Search for the cell housing the specified text and yield its [x, y] center coordinate. 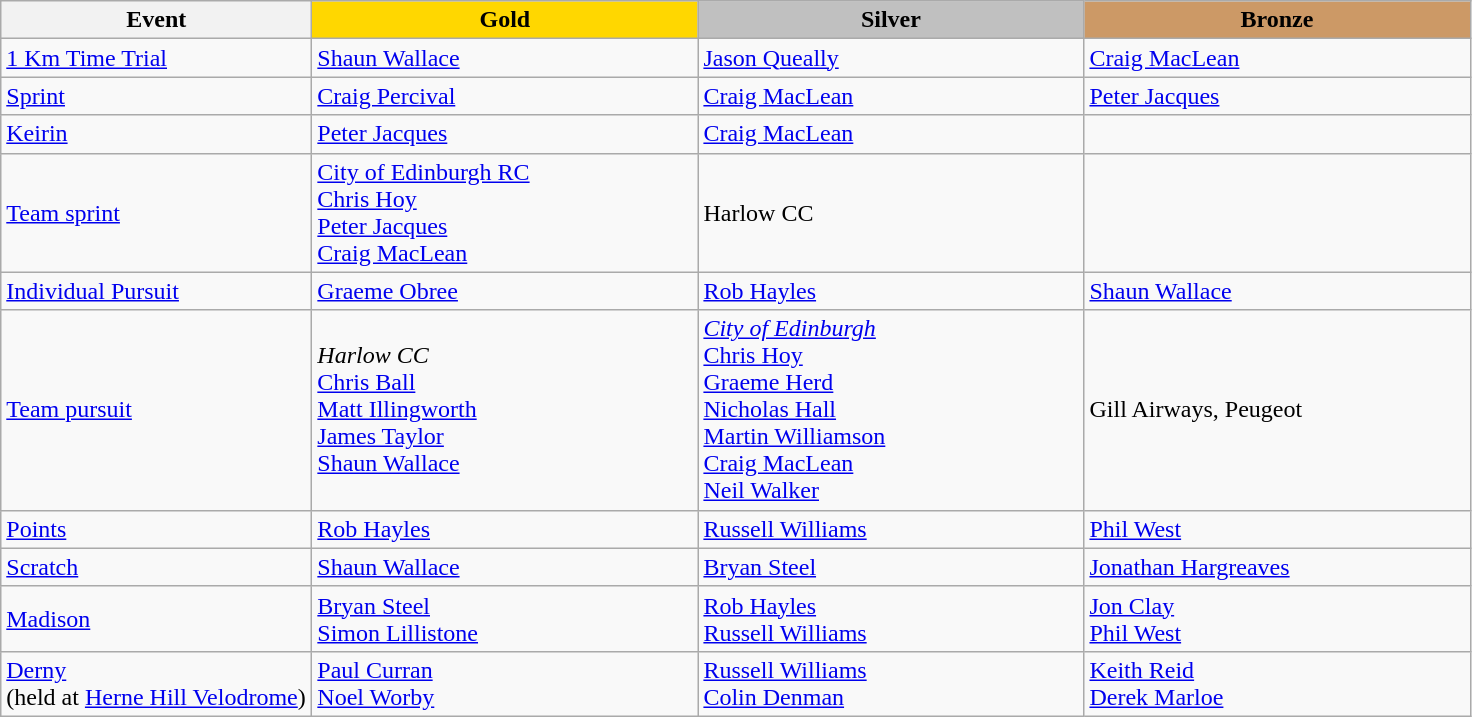
City of EdinburghChris Hoy Graeme Herd Nicholas Hall Martin WilliamsonCraig MacLeanNeil Walker [891, 410]
Russell Williams [891, 529]
1 Km Time Trial [156, 58]
Points [156, 529]
Graeme Obree [505, 291]
Sprint [156, 96]
Team sprint [156, 212]
Keirin [156, 134]
Harlow CCChris Ball Matt IllingworthJames Taylor Shaun Wallace [505, 410]
Jon Clay Phil West [1277, 618]
Jason Queally [891, 58]
Rob Hayles Russell Williams [891, 618]
Bronze [1277, 20]
City of Edinburgh RCChris Hoy Peter Jacques Craig MacLean [505, 212]
Gold [505, 20]
Harlow CC [891, 212]
Derny (held at Herne Hill Velodrome) [156, 684]
Phil West [1277, 529]
Keith ReidDerek Marloe [1277, 684]
Bryan Steel [891, 567]
Event [156, 20]
Individual Pursuit [156, 291]
Jonathan Hargreaves [1277, 567]
Gill Airways, Peugeot [1277, 410]
Bryan Steel Simon Lillistone [505, 618]
Scratch [156, 567]
Silver [891, 20]
Paul CurranNoel Worby [505, 684]
Craig Percival [505, 96]
Russell WilliamsColin Denman [891, 684]
Madison [156, 618]
Team pursuit [156, 410]
